Determine the (X, Y) coordinate at the center of the cell enclosing the given text.  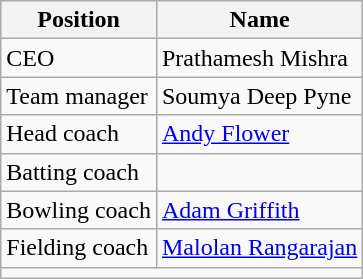
Andy Flower (259, 134)
CEO (79, 58)
Bowling coach (79, 210)
Soumya Deep Pyne (259, 96)
Adam Griffith (259, 210)
Malolan Rangarajan (259, 248)
Team manager (79, 96)
Fielding coach (79, 248)
Position (79, 20)
Head coach (79, 134)
Name (259, 20)
Batting coach (79, 172)
Prathamesh Mishra (259, 58)
